Output the (X, Y) coordinate of the center of the cell containing the given text.  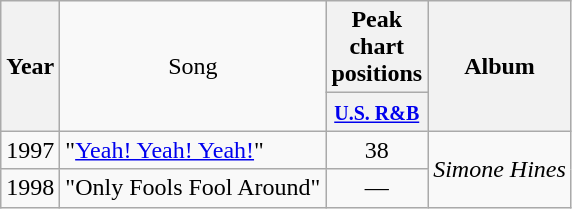
Album (500, 66)
Year (30, 66)
1998 (30, 188)
Simone Hines (500, 169)
U.S. R&B (377, 112)
Peak chart positions (377, 47)
— (377, 188)
Song (193, 66)
"Yeah! Yeah! Yeah!" (193, 150)
"Only Fools Fool Around" (193, 188)
38 (377, 150)
1997 (30, 150)
